From the cell containing the given text, extract its center point as [x, y] coordinate. 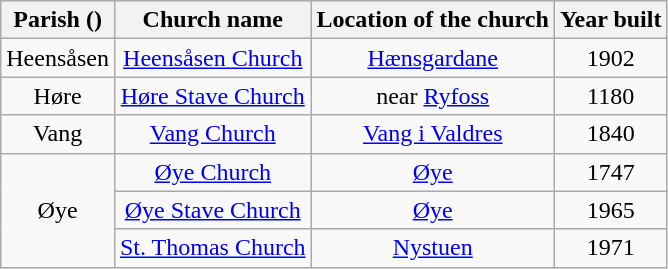
Location of the church [432, 20]
Heensåsen Church [212, 58]
Church name [212, 20]
Nystuen [432, 248]
1747 [610, 172]
Høre Stave Church [212, 96]
Hænsgardane [432, 58]
1965 [610, 210]
Parish () [58, 20]
Vang Church [212, 134]
1971 [610, 248]
Øye Stave Church [212, 210]
1180 [610, 96]
St. Thomas Church [212, 248]
1902 [610, 58]
Vang [58, 134]
1840 [610, 134]
Øye Church [212, 172]
Heensåsen [58, 58]
Vang i Valdres [432, 134]
Høre [58, 96]
Year built [610, 20]
near Ryfoss [432, 96]
